For the text-containing cell, return its midpoint in (X, Y) coordinate format. 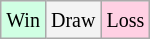
Draw (72, 20)
Loss (126, 20)
Win (24, 20)
